Determine the [x, y] coordinate at the center of the cell enclosing the given text.  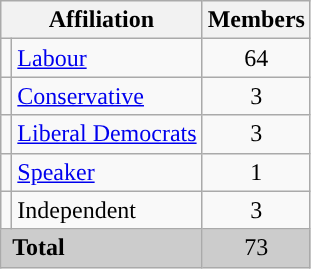
73 [256, 248]
Affiliation [102, 20]
64 [256, 58]
Conservative [107, 96]
1 [256, 172]
Independent [107, 210]
Members [256, 20]
Labour [107, 58]
Liberal Democrats [107, 134]
Speaker [107, 172]
Total [102, 248]
